Identify which cell holds the provided text, then report its [x, y] central coordinate. 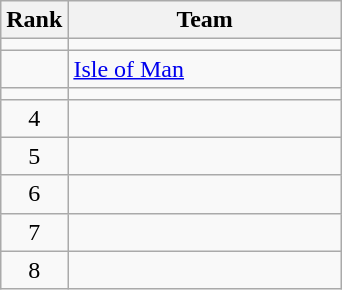
Team [205, 20]
Rank [34, 20]
Isle of Man [205, 69]
7 [34, 232]
6 [34, 194]
8 [34, 270]
5 [34, 156]
4 [34, 118]
